Capture the cell that displays the provided text and extract its [x, y] central coordinate. 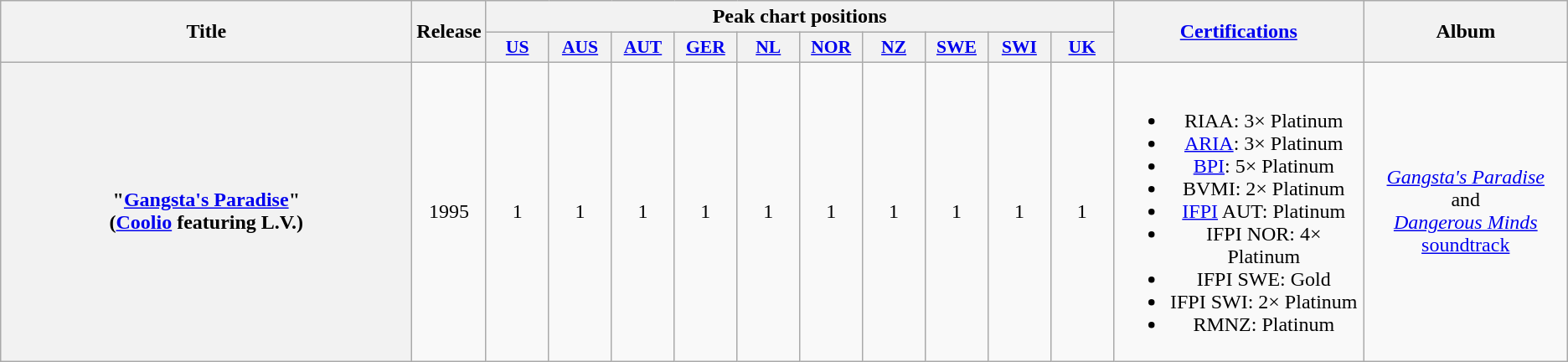
Certifications [1238, 32]
NL [769, 48]
NOR [831, 48]
SWE [957, 48]
"Gangsta's Paradise"(Coolio featuring L.V.) [206, 211]
Release [449, 32]
AUT [643, 48]
Album [1466, 32]
SWI [1019, 48]
AUS [580, 48]
NZ [895, 48]
Peak chart positions [799, 17]
UK [1082, 48]
1995 [449, 211]
Title [206, 32]
Gangsta's Paradise andDangerous Minds soundtrack [1466, 211]
GER [705, 48]
US [518, 48]
